Output the [x, y] coordinate of the center of the cell containing the given text.  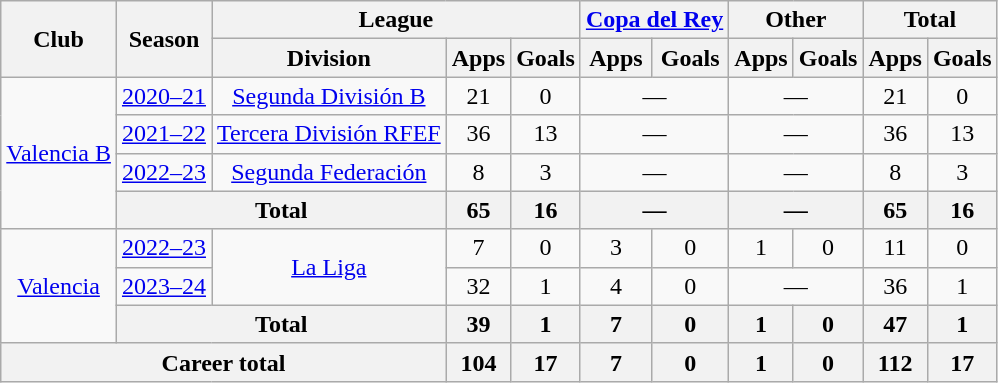
Division [330, 58]
Career total [224, 362]
2023–24 [164, 286]
Club [59, 39]
Valencia [59, 286]
League [396, 20]
32 [478, 286]
Tercera División RFEF [330, 134]
Segunda Federación [330, 172]
2020–21 [164, 96]
112 [895, 362]
Other [796, 20]
Valencia B [59, 153]
11 [895, 248]
2021–22 [164, 134]
104 [478, 362]
Segunda División B [330, 96]
La Liga [330, 267]
39 [478, 324]
4 [616, 286]
Copa del Rey [654, 20]
Season [164, 39]
47 [895, 324]
